Identify which cell holds the provided text, then report its [X, Y] central coordinate. 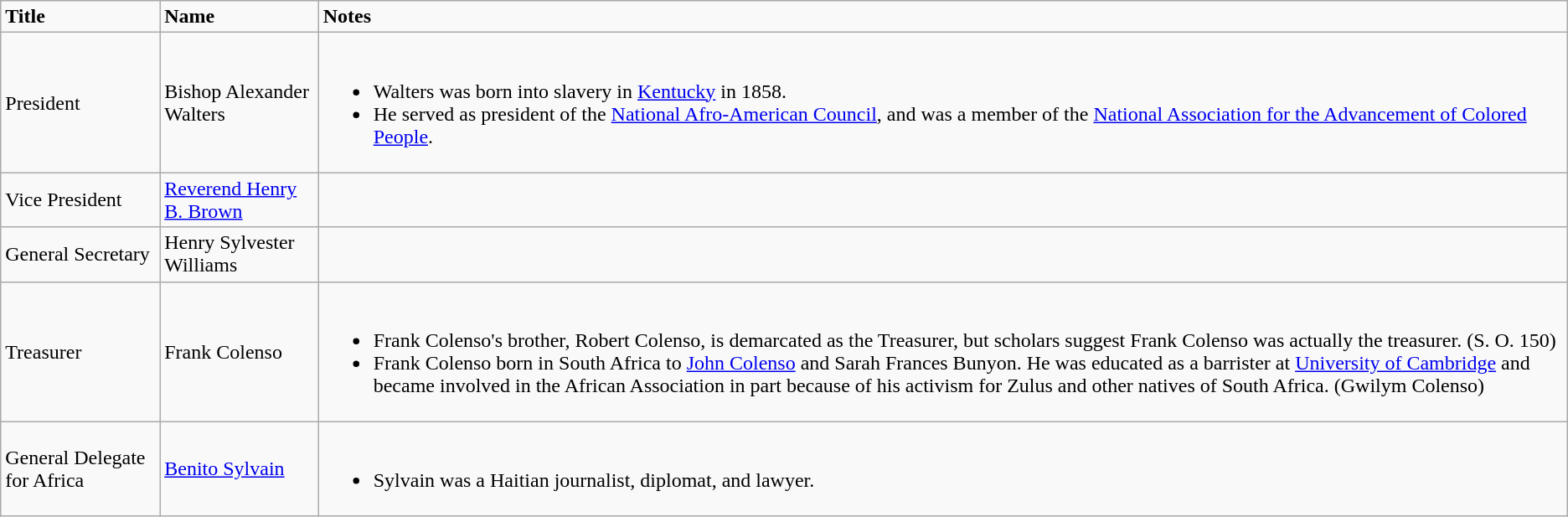
General Secretary [80, 255]
General Delegate for Africa [80, 469]
Notes [943, 17]
Sylvain was a Haitian journalist, diplomat, and lawyer. [943, 469]
President [80, 102]
Frank Colenso [240, 352]
Henry Sylvester Williams [240, 255]
Benito Sylvain [240, 469]
Treasurer [80, 352]
Title [80, 17]
Vice President [80, 199]
Bishop Alexander Walters [240, 102]
Name [240, 17]
Reverend Henry B. Brown [240, 199]
